Determine the [X, Y] coordinate at the center of the cell enclosing the given text.  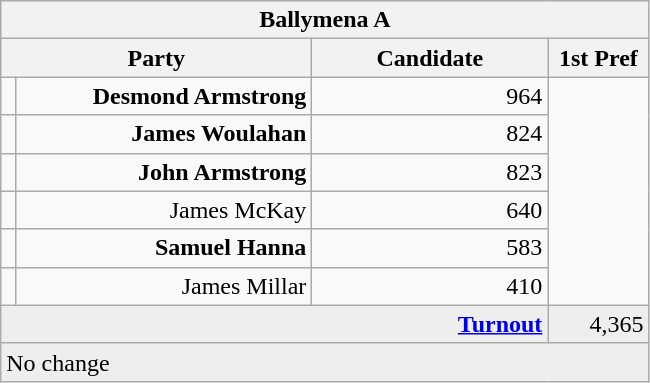
640 [430, 210]
1st Pref [598, 58]
Candidate [430, 58]
Ballymena A [325, 20]
Desmond Armstrong [163, 96]
Samuel Hanna [163, 248]
Party [156, 58]
410 [430, 286]
James Millar [163, 286]
Turnout [274, 324]
4,365 [598, 324]
583 [430, 248]
No change [325, 362]
824 [430, 134]
823 [430, 172]
James Woulahan [163, 134]
James McKay [163, 210]
964 [430, 96]
John Armstrong [163, 172]
